Output the (X, Y) coordinate of the center of the cell containing the given text.  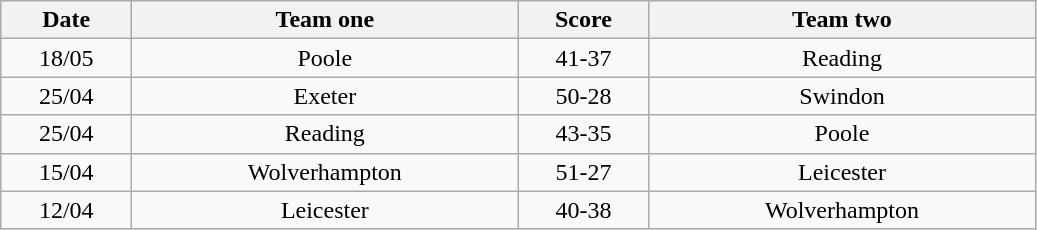
Date (66, 20)
12/04 (66, 210)
Team one (325, 20)
Score (584, 20)
15/04 (66, 172)
Team two (842, 20)
41-37 (584, 58)
18/05 (66, 58)
Swindon (842, 96)
50-28 (584, 96)
40-38 (584, 210)
51-27 (584, 172)
Exeter (325, 96)
43-35 (584, 134)
